Find where the given text appears and provide that cell's center as (x, y) coordinate. 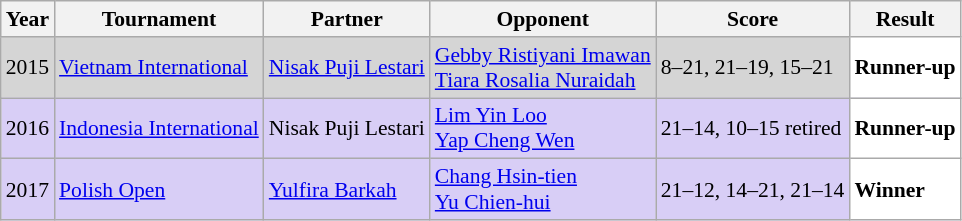
Year (28, 19)
8–21, 21–19, 15–21 (753, 68)
Chang Hsin-tien Yu Chien-hui (543, 190)
Winner (904, 190)
21–14, 10–15 retired (753, 128)
Vietnam International (159, 68)
2017 (28, 190)
Tournament (159, 19)
21–12, 14–21, 21–14 (753, 190)
Gebby Ristiyani Imawan Tiara Rosalia Nuraidah (543, 68)
2016 (28, 128)
Opponent (543, 19)
Score (753, 19)
Indonesia International (159, 128)
Polish Open (159, 190)
Partner (347, 19)
2015 (28, 68)
Result (904, 19)
Lim Yin Loo Yap Cheng Wen (543, 128)
Yulfira Barkah (347, 190)
